Pinpoint the cell where the given text exists, returning its (X, Y) midpoint coordinate. 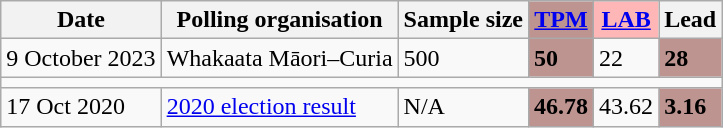
43.62 (626, 107)
28 (690, 58)
TPM (560, 20)
17 Oct 2020 (81, 107)
Date (81, 20)
50 (560, 58)
Sample size (463, 20)
Lead (690, 20)
500 (463, 58)
2020 election result (280, 107)
LAB (626, 20)
46.78 (560, 107)
N/A (463, 107)
22 (626, 58)
3.16 (690, 107)
9 October 2023 (81, 58)
Whakaata Māori–Curia (280, 58)
Polling organisation (280, 20)
